Provide the (x, y) coordinate of the cell's center where the given text is located.  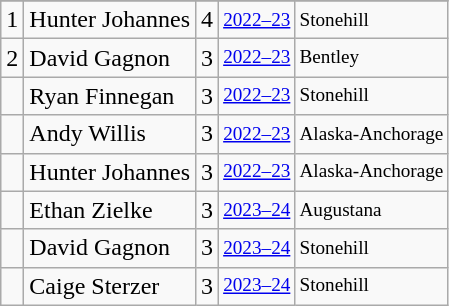
Ethan Zielke (110, 210)
2 (12, 58)
4 (208, 20)
Caige Sterzer (110, 286)
Bentley (372, 58)
Ryan Finnegan (110, 96)
Andy Willis (110, 134)
Augustana (372, 210)
1 (12, 20)
